Identify which cell holds the provided text, then report its (X, Y) central coordinate. 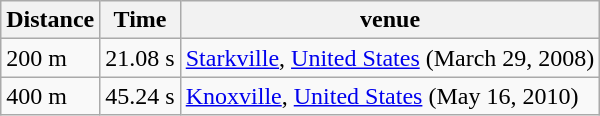
Time (140, 20)
venue (390, 20)
Starkville, United States (March 29, 2008) (390, 58)
Knoxville, United States (May 16, 2010) (390, 96)
400 m (50, 96)
200 m (50, 58)
Distance (50, 20)
21.08 s (140, 58)
45.24 s (140, 96)
